Provide the (X, Y) coordinate of the cell's center where the given text is located.  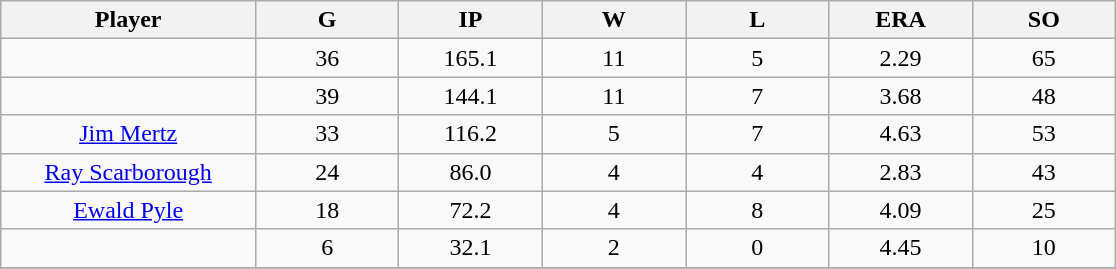
4.09 (900, 210)
25 (1044, 210)
116.2 (470, 134)
4.63 (900, 134)
18 (328, 210)
33 (328, 134)
IP (470, 20)
32.1 (470, 248)
2.83 (900, 172)
72.2 (470, 210)
3.68 (900, 96)
39 (328, 96)
48 (1044, 96)
10 (1044, 248)
0 (758, 248)
65 (1044, 58)
8 (758, 210)
Jim Mertz (128, 134)
Ewald Pyle (128, 210)
Player (128, 20)
144.1 (470, 96)
G (328, 20)
6 (328, 248)
4.45 (900, 248)
L (758, 20)
36 (328, 58)
86.0 (470, 172)
43 (1044, 172)
2 (614, 248)
ERA (900, 20)
53 (1044, 134)
24 (328, 172)
W (614, 20)
165.1 (470, 58)
SO (1044, 20)
Ray Scarborough (128, 172)
2.29 (900, 58)
